For the text-containing cell, return its midpoint in [X, Y] coordinate format. 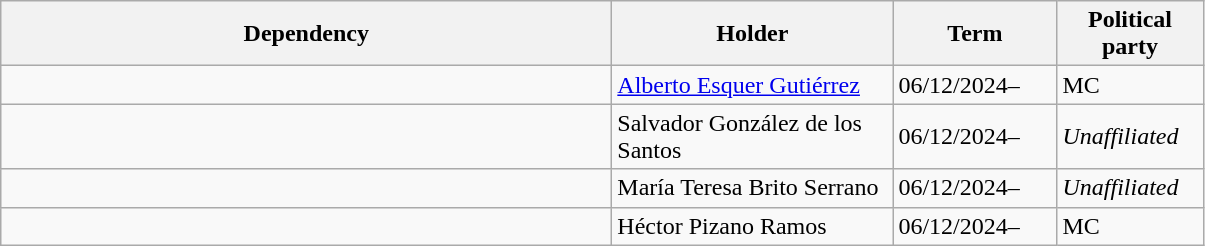
María Teresa Brito Serrano [752, 188]
Salvador González de los Santos [752, 136]
Holder [752, 34]
Alberto Esquer Gutiérrez [752, 85]
Political party [1130, 34]
Héctor Pizano Ramos [752, 226]
Term [975, 34]
Dependency [306, 34]
